Find where the given text appears and provide that cell's center as [x, y] coordinate. 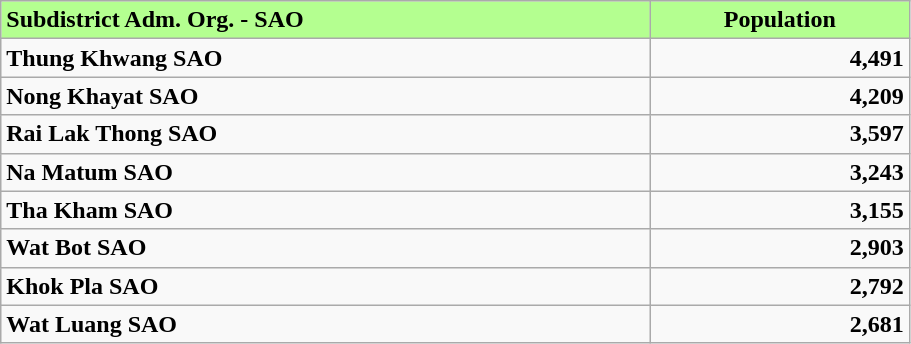
4,209 [780, 96]
Population [780, 20]
Nong Khayat SAO [326, 96]
Subdistrict Adm. Org. - SAO [326, 20]
Tha Kham SAO [326, 210]
3,243 [780, 172]
Thung Khwang SAO [326, 58]
3,597 [780, 134]
2,681 [780, 324]
3,155 [780, 210]
Rai Lak Thong SAO [326, 134]
Na Matum SAO [326, 172]
2,792 [780, 286]
4,491 [780, 58]
Wat Luang SAO [326, 324]
Wat Bot SAO [326, 248]
2,903 [780, 248]
Khok Pla SAO [326, 286]
